Locate the cell with the specified text and output its (x, y) center coordinate. 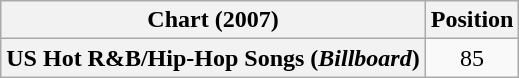
85 (472, 58)
US Hot R&B/Hip-Hop Songs (Billboard) (213, 58)
Chart (2007) (213, 20)
Position (472, 20)
